Pinpoint the cell where the given text exists, returning its (x, y) midpoint coordinate. 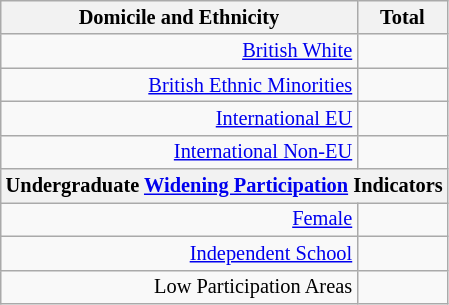
British White (179, 51)
Independent School (179, 253)
International EU (179, 118)
Domicile and Ethnicity (179, 17)
British Ethnic Minorities (179, 85)
Total (402, 17)
Low Participation Areas (179, 287)
Female (179, 219)
Undergraduate Widening Participation Indicators (224, 186)
International Non-EU (179, 152)
